Return the (X, Y) coordinate for the center point of the cell that contains the specified text.  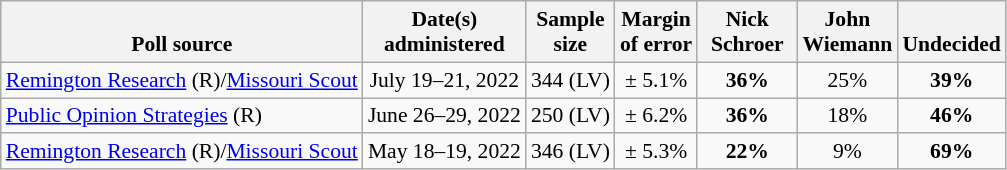
Poll source (182, 32)
9% (847, 152)
Undecided (951, 32)
39% (951, 80)
250 (LV) (570, 116)
22% (747, 152)
344 (LV) (570, 80)
346 (LV) (570, 152)
69% (951, 152)
± 5.1% (656, 80)
46% (951, 116)
25% (847, 80)
Public Opinion Strategies (R) (182, 116)
July 19–21, 2022 (444, 80)
Marginof error (656, 32)
NickSchroer (747, 32)
Samplesize (570, 32)
JohnWiemann (847, 32)
Date(s)administered (444, 32)
± 5.3% (656, 152)
May 18–19, 2022 (444, 152)
18% (847, 116)
± 6.2% (656, 116)
June 26–29, 2022 (444, 116)
